Locate the cell with the specified text and output its [x, y] center coordinate. 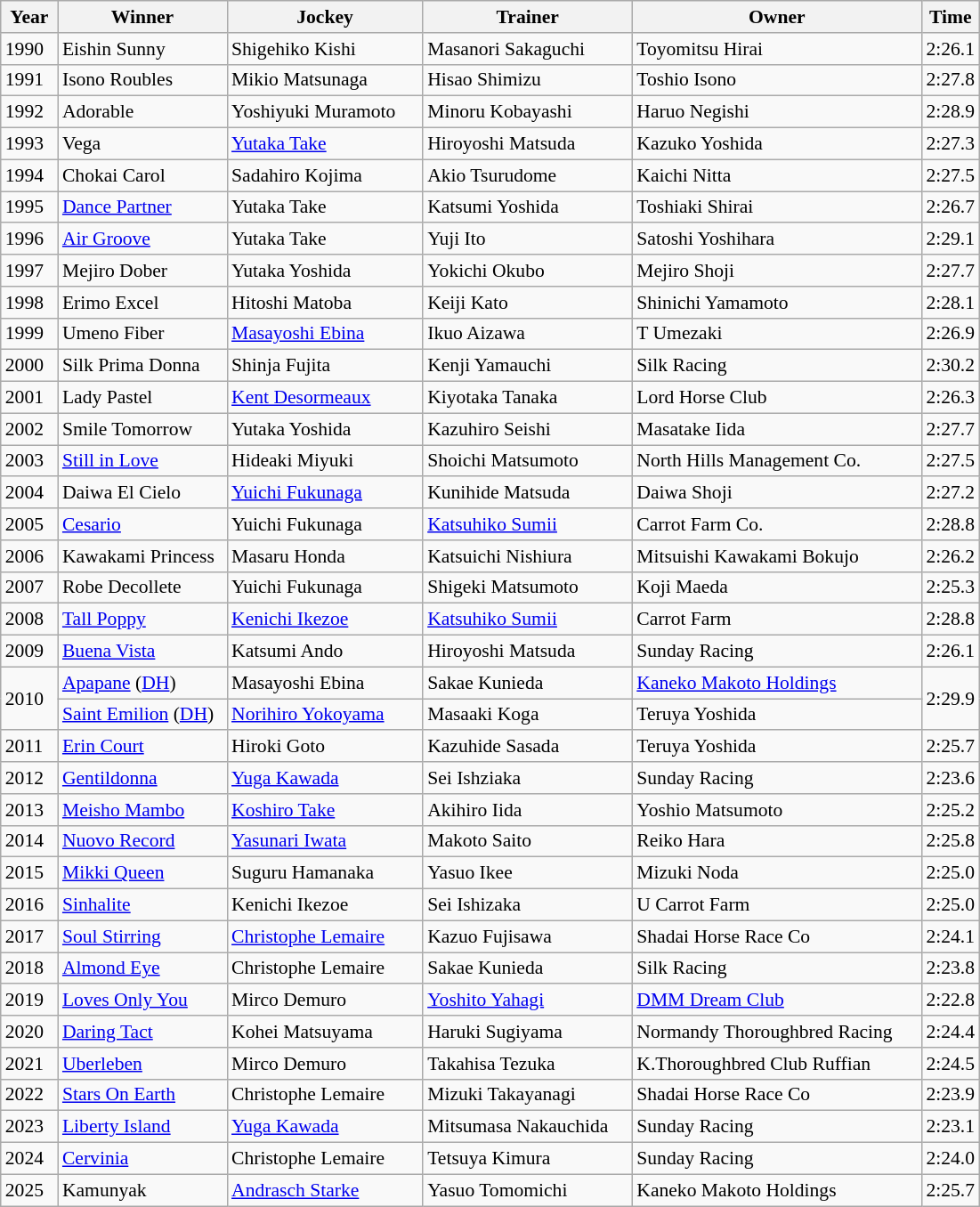
Shinja Fujita [325, 366]
2017 [29, 936]
DMM Dream Club [776, 1000]
Uberleben [142, 1064]
Carrot Farm Co. [776, 524]
Reiko Hara [776, 841]
Yoshio Matsumoto [776, 810]
Toshiaki Shirai [776, 207]
Carrot Farm [776, 620]
2019 [29, 1000]
Koshiro Take [325, 810]
2:28.9 [951, 112]
U Carrot Farm [776, 905]
Kamunyak [142, 1190]
2005 [29, 524]
1990 [29, 49]
Robe Decollete [142, 587]
2:29.9 [951, 698]
Shigeki Matsumoto [527, 587]
Katsuichi Nishiura [527, 556]
2:23.6 [951, 778]
2:23.8 [951, 968]
Toshio Isono [776, 80]
Shinichi Yamamoto [776, 303]
2020 [29, 1032]
Satoshi Yoshihara [776, 239]
2008 [29, 620]
2001 [29, 398]
2007 [29, 587]
Time [951, 17]
2:26.7 [951, 207]
Gentildonna [142, 778]
Kunihide Matsuda [527, 493]
Buena Vista [142, 652]
Lady Pastel [142, 398]
2004 [29, 493]
Stars On Earth [142, 1095]
Kazuko Yoshida [776, 144]
Eishin Sunny [142, 49]
2:27.2 [951, 493]
Apapane (DH) [142, 683]
2000 [29, 366]
2:24.1 [951, 936]
Nuovo Record [142, 841]
1994 [29, 175]
Normandy Thoroughbred Racing [776, 1032]
Loves Only You [142, 1000]
Umeno Fiber [142, 334]
2:24.4 [951, 1032]
1998 [29, 303]
Hiroki Goto [325, 747]
2021 [29, 1064]
Koji Maeda [776, 587]
Yokichi Okubo [527, 271]
2011 [29, 747]
2:24.5 [951, 1064]
Sinhalite [142, 905]
Kohei Matsuyama [325, 1032]
Silk Prima Donna [142, 366]
2024 [29, 1159]
Sei Ishziaka [527, 778]
Smile Tomorrow [142, 429]
Takahisa Tezuka [527, 1064]
Mizuki Takayanagi [527, 1095]
Still in Love [142, 461]
Daiwa El Cielo [142, 493]
2022 [29, 1095]
Meisho Mambo [142, 810]
2:23.9 [951, 1095]
Liberty Island [142, 1127]
Kiyotaka Tanaka [527, 398]
Haruki Sugiyama [527, 1032]
Mitsumasa Nakauchida [527, 1127]
2016 [29, 905]
Winner [142, 17]
2023 [29, 1127]
Yasuo Tomomichi [527, 1190]
Air Groove [142, 239]
Cervinia [142, 1159]
Lord Horse Club [776, 398]
1999 [29, 334]
Akihiro Iida [527, 810]
Year [29, 17]
2009 [29, 652]
Kawakami Princess [142, 556]
Trainer [527, 17]
2:29.1 [951, 239]
Sei Ishizaka [527, 905]
Kenji Yamauchi [527, 366]
1991 [29, 80]
2:25.8 [951, 841]
Hisao Shimizu [527, 80]
Toyomitsu Hirai [776, 49]
Dance Partner [142, 207]
Kazuhide Sasada [527, 747]
Masaaki Koga [527, 715]
T Umezaki [776, 334]
Minoru Kobayashi [527, 112]
Daring Tact [142, 1032]
2:30.2 [951, 366]
Kazuhiro Seishi [527, 429]
Katsumi Ando [325, 652]
2:26.3 [951, 398]
Daiwa Shoji [776, 493]
Haruo Negishi [776, 112]
Soul Stirring [142, 936]
Suguru Hamanaka [325, 873]
2018 [29, 968]
Masatake Iida [776, 429]
1996 [29, 239]
Hideaki Miyuki [325, 461]
Yoshiyuki Muramoto [325, 112]
2:23.1 [951, 1127]
Kazuo Fujisawa [527, 936]
North Hills Management Co. [776, 461]
K.Thoroughbred Club Ruffian [776, 1064]
2:26.2 [951, 556]
Saint Emilion (DH) [142, 715]
Erimo Excel [142, 303]
1993 [29, 144]
2:28.1 [951, 303]
Ikuo Aizawa [527, 334]
Adorable [142, 112]
Mejiro Shoji [776, 271]
Chokai Carol [142, 175]
Yasuo Ikee [527, 873]
2010 [29, 698]
Norihiro Yokoyama [325, 715]
Akio Tsurudome [527, 175]
Sadahiro Kojima [325, 175]
Masanori Sakaguchi [527, 49]
Shigehiko Kishi [325, 49]
Yasunari Iwata [325, 841]
2:27.3 [951, 144]
2025 [29, 1190]
Kent Desormeaux [325, 398]
Keiji Kato [527, 303]
2:27.8 [951, 80]
Mitsuishi Kawakami Bokujo [776, 556]
2:22.8 [951, 1000]
Jockey [325, 17]
2:26.9 [951, 334]
Yoshito Yahagi [527, 1000]
Owner [776, 17]
2:24.0 [951, 1159]
2002 [29, 429]
Mizuki Noda [776, 873]
Andrasch Starke [325, 1190]
Cesario [142, 524]
Tall Poppy [142, 620]
2012 [29, 778]
Masaru Honda [325, 556]
Kaichi Nitta [776, 175]
2013 [29, 810]
Almond Eye [142, 968]
2003 [29, 461]
Mikio Matsunaga [325, 80]
1997 [29, 271]
Shoichi Matsumoto [527, 461]
Isono Roubles [142, 80]
Vega [142, 144]
Mejiro Dober [142, 271]
2:25.3 [951, 587]
Tetsuya Kimura [527, 1159]
1992 [29, 112]
Katsumi Yoshida [527, 207]
Erin Court [142, 747]
Hitoshi Matoba [325, 303]
2006 [29, 556]
1995 [29, 207]
2015 [29, 873]
Makoto Saito [527, 841]
Mikki Queen [142, 873]
2014 [29, 841]
Yuji Ito [527, 239]
2:25.2 [951, 810]
